Return [X, Y] of the center of cell containing provided text 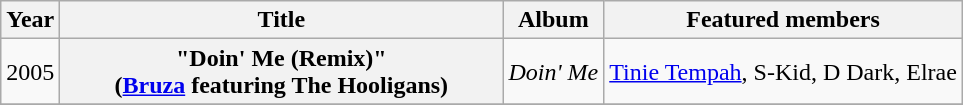
2005 [30, 72]
Doin' Me [554, 72]
Year [30, 20]
"Doin' Me (Remix)"(Bruza featuring The Hooligans) [282, 72]
Title [282, 20]
Album [554, 20]
Featured members [784, 20]
Tinie Tempah, S-Kid, D Dark, Elrae [784, 72]
